Pinpoint the cell where the given text exists, returning its (X, Y) midpoint coordinate. 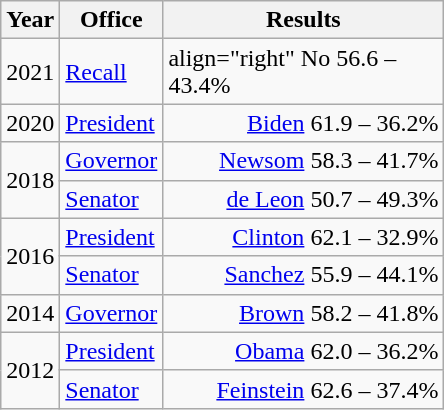
Biden 61.9 – 36.2% (304, 123)
2014 (30, 313)
Year (30, 20)
2016 (30, 256)
de Leon 50.7 – 49.3% (304, 199)
align="right" No 56.6 – 43.4% (304, 72)
Obama 62.0 – 36.2% (304, 351)
Newsom 58.3 – 41.7% (304, 161)
Brown 58.2 – 41.8% (304, 313)
2020 (30, 123)
2018 (30, 180)
Clinton 62.1 – 32.9% (304, 237)
Office (112, 20)
2021 (30, 72)
Sanchez 55.9 – 44.1% (304, 275)
Feinstein 62.6 – 37.4% (304, 389)
Results (304, 20)
Recall (112, 72)
2012 (30, 370)
